Locate the cell with the specified text and output its (X, Y) center coordinate. 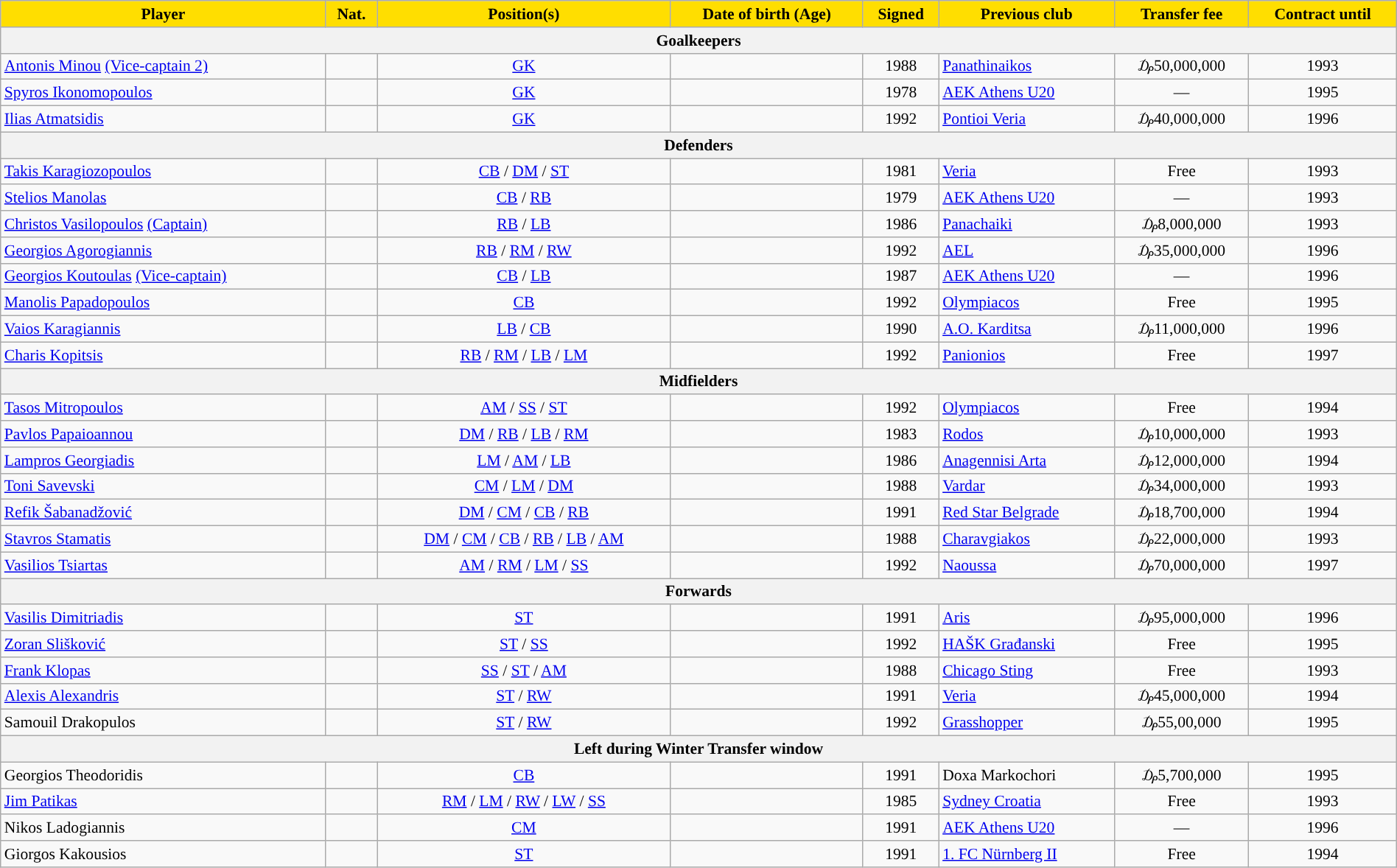
Giorgos Kakousios (164, 854)
Stelios Manolas (164, 198)
₯55,00,000 (1181, 723)
1978 (900, 93)
₯8,000,000 (1181, 224)
Nikos Ladogiannis (164, 828)
Sydney Croatia (1026, 802)
Alexis Alexandris (164, 696)
Rodos (1026, 434)
Chicago Sting (1026, 671)
Panionios (1026, 355)
Naoussa (1026, 565)
Panathinaikos (1026, 66)
₯35,000,000 (1181, 251)
1979 (900, 198)
₯18,700,000 (1181, 513)
CM / LM / DM (524, 486)
Antonis Minou (Vice-captain 2) (164, 66)
A.O. Karditsa (1026, 329)
Toni Savevski (164, 486)
DM / CM / CB / RB / LB / AM (524, 539)
Charis Kopitsis (164, 355)
₯34,000,000 (1181, 486)
Stavros Stamatis (164, 539)
₯12,000,000 (1181, 461)
₯5,700,000 (1181, 775)
Anagennisi Arta (1026, 461)
DM / CM / CB / RB (524, 513)
₯10,000,000 (1181, 434)
HAŠK Građanski (1026, 644)
₯45,000,000 (1181, 696)
Grasshopper (1026, 723)
1990 (900, 329)
Contract until (1323, 14)
CB / DM / ST (524, 172)
CM (524, 828)
Refik Šabanadžović (164, 513)
DM / RB / LB / RM (524, 434)
RM / LM / RW / LW / SS (524, 802)
Vasilios Tsiartas (164, 565)
Lampros Georgiadis (164, 461)
1987 (900, 276)
Midfielders (698, 382)
CB / RB (524, 198)
Georgios Koutoulas (Vice-captain) (164, 276)
Georgios Agorogiannis (164, 251)
1. FC Nürnberg II (1026, 854)
₯22,000,000 (1181, 539)
Zoran Slišković (164, 644)
1983 (900, 434)
Charavgiakos (1026, 539)
LB / CB (524, 329)
AM / RM / LM / SS (524, 565)
SS / ST / AM (524, 671)
Spyros Ikonomopoulos (164, 93)
ST / SS (524, 644)
Panachaiki (1026, 224)
RB / LB (524, 224)
Takis Karagiozopoulos (164, 172)
Transfer fee (1181, 14)
₯11,000,000 (1181, 329)
LM / AM / LB (524, 461)
1985 (900, 802)
Pontioi Veria (1026, 119)
Defenders (698, 145)
Previous club (1026, 14)
Red Star Belgrade (1026, 513)
Forwards (698, 592)
Vasilis Dimitriadis (164, 618)
CB / LB (524, 276)
Tasos Mitropoulos (164, 408)
1981 (900, 172)
Samouil Drakopulos (164, 723)
Pavlos Papaioannou (164, 434)
₯40,000,000 (1181, 119)
Left during Winter Transfer window (698, 749)
Date of birth (Age) (766, 14)
Vaios Karagiannis (164, 329)
Christos Vasilopoulos (Captain) (164, 224)
₯50,000,000 (1181, 66)
Position(s) (524, 14)
RB / RM / RW (524, 251)
Goalkeepers (698, 41)
AM / SS / ST (524, 408)
Jim Patikas (164, 802)
Signed (900, 14)
RB / RM / LB / LM (524, 355)
Nat. (351, 14)
₯95,000,000 (1181, 618)
Player (164, 14)
Aris (1026, 618)
Manolis Papadopoulos (164, 303)
Ilias Atmatsidis (164, 119)
Doxa Markochori (1026, 775)
AEL (1026, 251)
Vardar (1026, 486)
₯70,000,000 (1181, 565)
Georgios Theodoridis (164, 775)
Frank Klopas (164, 671)
